Return (x, y) of the center of cell containing provided text 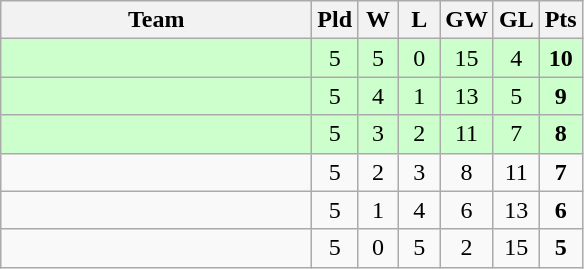
Pts (560, 20)
9 (560, 96)
GL (516, 20)
GW (467, 20)
10 (560, 58)
Pld (335, 20)
L (420, 20)
Team (156, 20)
W (378, 20)
